Scan for the cell matching the given text and deliver its (x, y) coordinate at center. 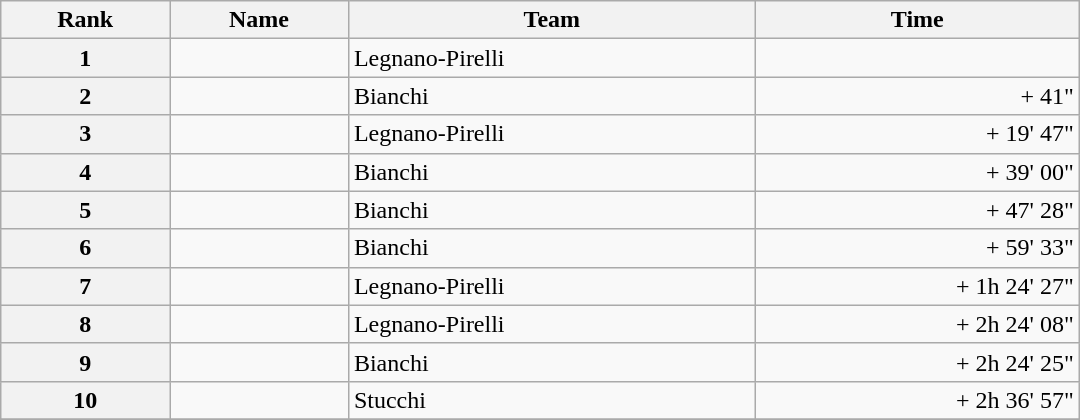
Rank (86, 20)
+ 2h 36' 57" (917, 400)
Stucchi (552, 400)
8 (86, 324)
5 (86, 210)
Team (552, 20)
6 (86, 248)
1 (86, 58)
+ 39' 00" (917, 172)
Name (260, 20)
2 (86, 96)
+ 1h 24' 27" (917, 286)
4 (86, 172)
Time (917, 20)
+ 2h 24' 25" (917, 362)
7 (86, 286)
10 (86, 400)
+ 19' 47" (917, 134)
+ 47' 28" (917, 210)
+ 41" (917, 96)
9 (86, 362)
+ 59' 33" (917, 248)
+ 2h 24' 08" (917, 324)
3 (86, 134)
